Provide the (X, Y) coordinate of the cell's center where the given text is located.  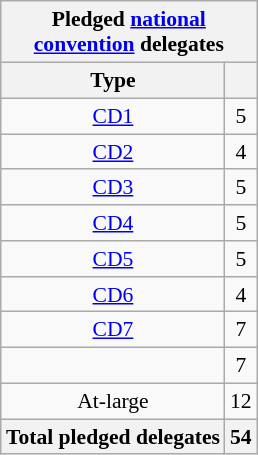
CD7 (113, 330)
CD5 (113, 259)
12 (241, 401)
CD3 (113, 187)
Pledged nationalconvention delegates (129, 32)
CD2 (113, 152)
Total pledged delegates (113, 437)
Type (113, 80)
CD6 (113, 294)
CD1 (113, 116)
54 (241, 437)
At-large (113, 401)
CD4 (113, 223)
